Pinpoint the cell where the given text exists, returning its (x, y) midpoint coordinate. 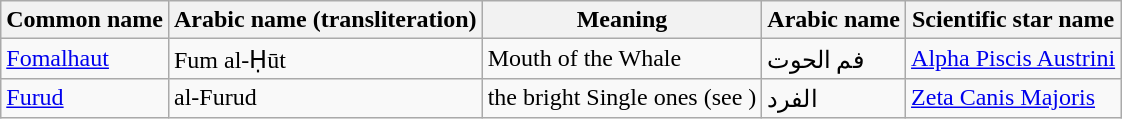
Fomalhaut (85, 59)
Alpha Piscis Austrini (1014, 59)
Fum al-Ḥūt (325, 59)
الفرد (834, 98)
Common name (85, 20)
Mouth of the Whale (622, 59)
Meaning (622, 20)
the bright Single ones (see ) (622, 98)
Scientific star name (1014, 20)
فم الحوت (834, 59)
Arabic name (transliteration) (325, 20)
al-Furud (325, 98)
Arabic name (834, 20)
Furud (85, 98)
Zeta Canis Majoris (1014, 98)
